Scan for the cell matching the given text and deliver its [X, Y] coordinate at center. 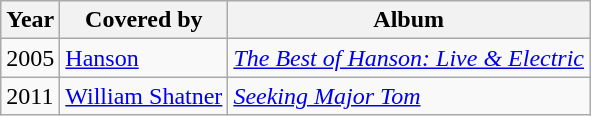
William Shatner [144, 96]
Year [30, 20]
Covered by [144, 20]
2011 [30, 96]
Seeking Major Tom [409, 96]
Hanson [144, 58]
Album [409, 20]
The Best of Hanson: Live & Electric [409, 58]
2005 [30, 58]
